Capture the cell that displays the provided text and extract its (X, Y) central coordinate. 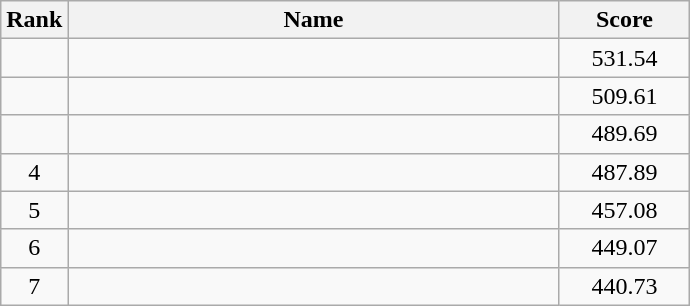
Rank (34, 20)
Score (624, 20)
509.61 (624, 96)
Name (314, 20)
449.07 (624, 248)
7 (34, 286)
487.89 (624, 172)
457.08 (624, 210)
440.73 (624, 286)
489.69 (624, 134)
6 (34, 248)
5 (34, 210)
4 (34, 172)
531.54 (624, 58)
